Scan for the cell matching the given text and deliver its [x, y] coordinate at center. 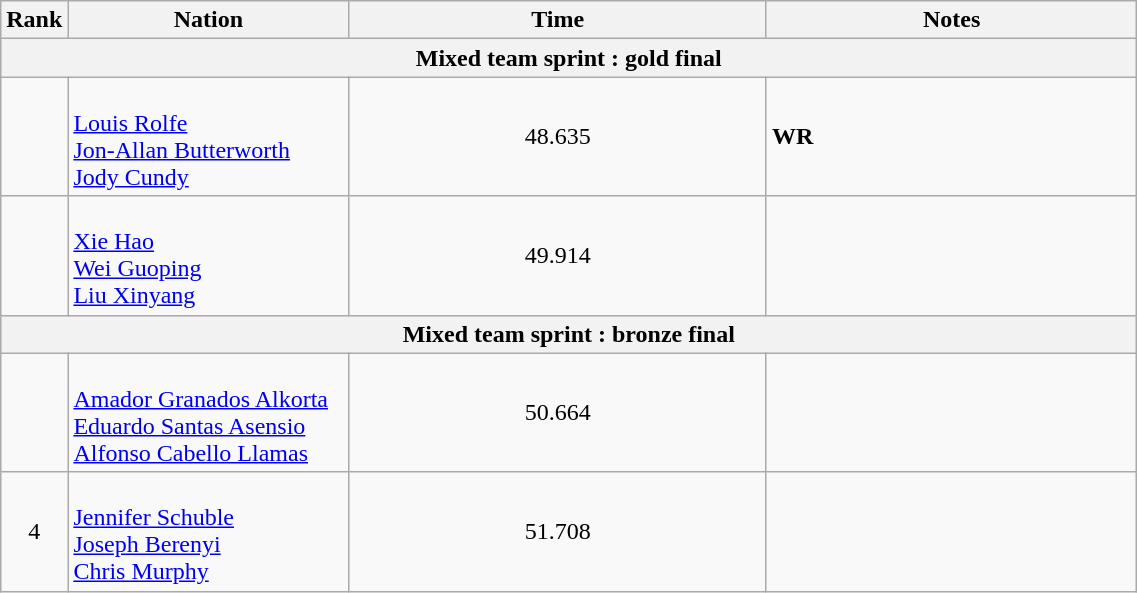
Amador Granados AlkortaEduardo Santas AsensioAlfonso Cabello Llamas [208, 412]
50.664 [558, 412]
4 [34, 532]
Time [558, 20]
Mixed team sprint : bronze final [569, 334]
Louis RolfeJon-Allan ButterworthJody Cundy [208, 136]
Jennifer SchubleJoseph BerenyiChris Murphy [208, 532]
49.914 [558, 256]
48.635 [558, 136]
Rank [34, 20]
Mixed team sprint : gold final [569, 58]
Notes [951, 20]
51.708 [558, 532]
Xie HaoWei GuopingLiu Xinyang [208, 256]
WR [951, 136]
Nation [208, 20]
